Output the [X, Y] coordinate of the center of the cell containing the given text.  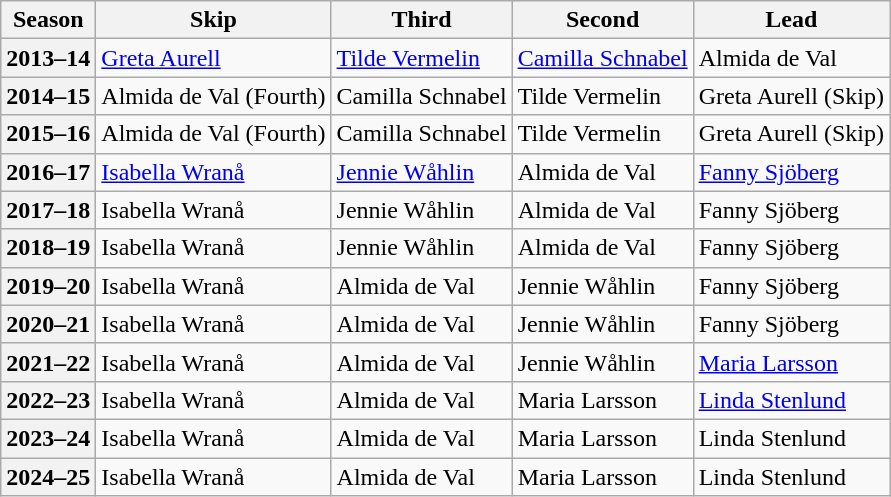
2021–22 [48, 362]
2013–14 [48, 58]
Lead [791, 20]
Third [422, 20]
2019–20 [48, 286]
2022–23 [48, 400]
2023–24 [48, 438]
2020–21 [48, 324]
Skip [214, 20]
2024–25 [48, 477]
Second [602, 20]
2017–18 [48, 210]
Greta Aurell [214, 58]
Season [48, 20]
2016–17 [48, 172]
2014–15 [48, 96]
2015–16 [48, 134]
2018–19 [48, 248]
